Return [x, y] of the center of cell containing provided text 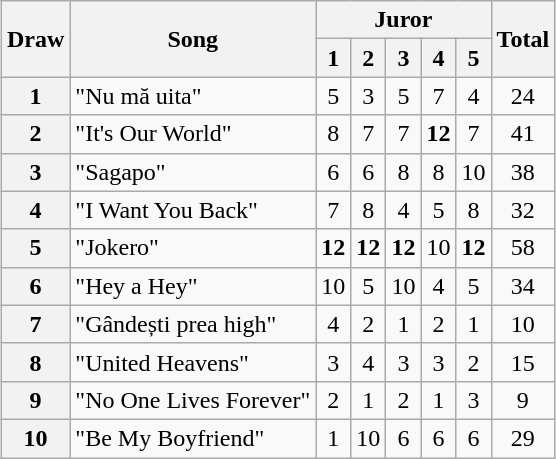
"Nu mă uita" [193, 96]
"Jokero" [193, 248]
32 [523, 210]
15 [523, 362]
58 [523, 248]
"Hey a Hey" [193, 286]
"Be My Boyfriend" [193, 438]
38 [523, 172]
"No One Lives Forever" [193, 400]
24 [523, 96]
41 [523, 134]
"It's Our World" [193, 134]
Draw [35, 39]
"Sagapo" [193, 172]
34 [523, 286]
Juror [404, 20]
Song [193, 39]
29 [523, 438]
"United Heavens" [193, 362]
"I Want You Back" [193, 210]
Total [523, 39]
"Gândești prea high" [193, 324]
